Find where the given text appears and provide that cell's center as [x, y] coordinate. 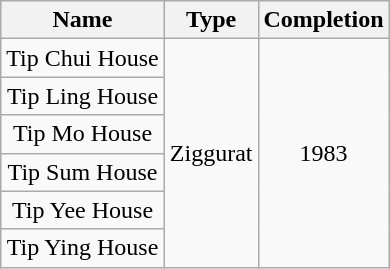
Ziggurat [211, 153]
Completion [324, 20]
Name [83, 20]
Tip Sum House [83, 172]
Tip Chui House [83, 58]
Tip Mo House [83, 134]
Tip Yee House [83, 210]
Type [211, 20]
Tip Ying House [83, 248]
1983 [324, 153]
Tip Ling House [83, 96]
